Return the [x, y] coordinate for the center point of the cell that contains the specified text.  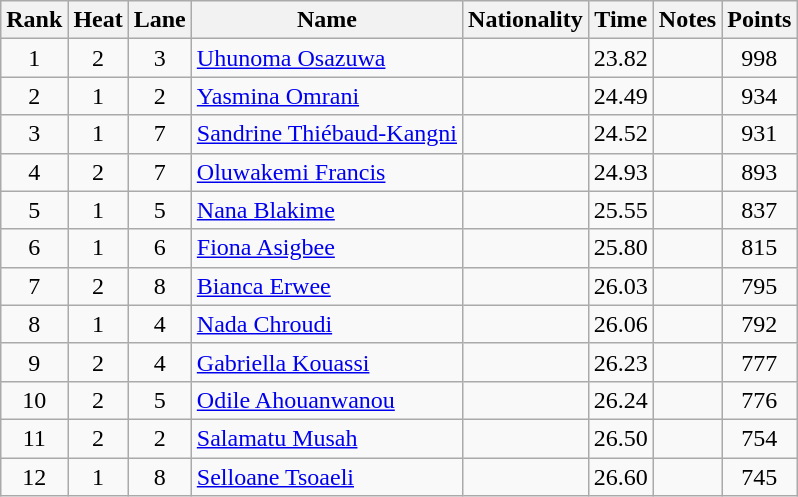
893 [760, 172]
10 [34, 400]
Sandrine Thiébaud-Kangni [326, 134]
Salamatu Musah [326, 438]
Gabriella Kouassi [326, 362]
24.52 [620, 134]
Notes [687, 20]
23.82 [620, 58]
25.80 [620, 248]
Rank [34, 20]
Nana Blakime [326, 210]
934 [760, 96]
Heat [98, 20]
26.50 [620, 438]
26.60 [620, 477]
Fiona Asigbee [326, 248]
Name [326, 20]
24.49 [620, 96]
792 [760, 324]
26.06 [620, 324]
Nada Chroudi [326, 324]
Odile Ahouanwanou [326, 400]
Bianca Erwee [326, 286]
Yasmina Omrani [326, 96]
815 [760, 248]
777 [760, 362]
Nationality [526, 20]
26.03 [620, 286]
745 [760, 477]
Time [620, 20]
795 [760, 286]
Uhunoma Osazuwa [326, 58]
754 [760, 438]
Oluwakemi Francis [326, 172]
Selloane Tsoaeli [326, 477]
Points [760, 20]
Lane [160, 20]
11 [34, 438]
26.23 [620, 362]
26.24 [620, 400]
837 [760, 210]
24.93 [620, 172]
998 [760, 58]
12 [34, 477]
931 [760, 134]
9 [34, 362]
776 [760, 400]
25.55 [620, 210]
